From the cell containing the given text, extract its center point as [X, Y] coordinate. 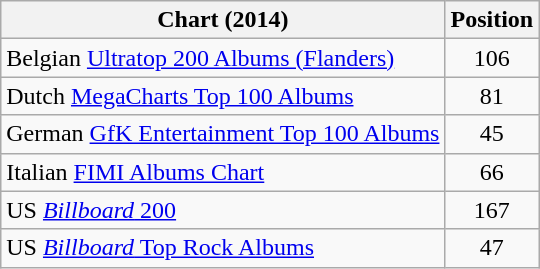
US Billboard Top Rock Albums [223, 248]
81 [492, 96]
Dutch MegaCharts Top 100 Albums [223, 96]
Belgian Ultratop 200 Albums (Flanders) [223, 58]
45 [492, 134]
Chart (2014) [223, 20]
Position [492, 20]
47 [492, 248]
Italian FIMI Albums Chart [223, 172]
167 [492, 210]
German GfK Entertainment Top 100 Albums [223, 134]
106 [492, 58]
66 [492, 172]
US Billboard 200 [223, 210]
